For the text-containing cell, return its midpoint in [x, y] coordinate format. 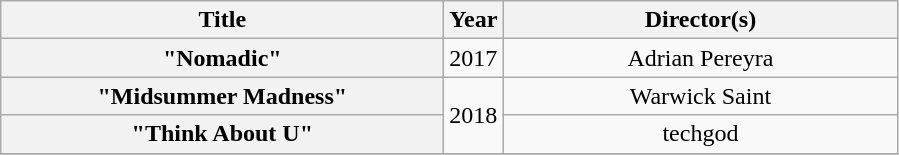
techgod [700, 134]
"Midsummer Madness" [222, 96]
Adrian Pereyra [700, 58]
Year [474, 20]
2017 [474, 58]
Director(s) [700, 20]
Title [222, 20]
2018 [474, 115]
"Nomadic" [222, 58]
"Think About U" [222, 134]
Warwick Saint [700, 96]
